Capture the cell that displays the provided text and extract its (X, Y) central coordinate. 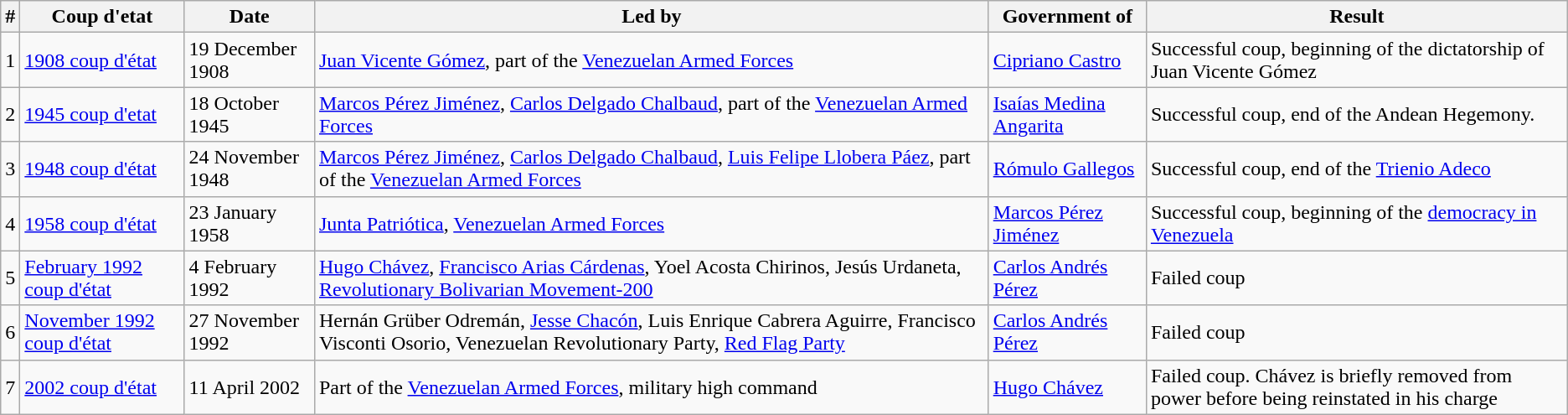
1 (10, 60)
Hugo Chávez (1067, 387)
4 (10, 223)
Cipriano Castro (1067, 60)
Successful coup, beginning of the dictatorship of Juan Vicente Gómez (1357, 60)
18 October 1945 (250, 114)
Coup d'etat (102, 17)
November 1992 coup d'état (102, 332)
1945 coup d'etat (102, 114)
19 December 1908 (250, 60)
3 (10, 169)
Isaías Medina Angarita (1067, 114)
1908 coup d'état (102, 60)
24 November 1948 (250, 169)
Government of (1067, 17)
Marcos Pérez Jiménez, Carlos Delgado Chalbaud, Luis Felipe Llobera Páez, part of the Venezuelan Armed Forces (652, 169)
Failed coup. Chávez is briefly removed from power before being reinstated in his charge (1357, 387)
Successful coup, end of the Trienio Adeco (1357, 169)
Juan Vicente Gómez, part of the Venezuelan Armed Forces (652, 60)
Rómulo Gallegos (1067, 169)
Marcos Pérez Jiménez (1067, 223)
Junta Patriótica, Venezuelan Armed Forces (652, 223)
Led by (652, 17)
1948 coup d'état (102, 169)
7 (10, 387)
1958 coup d'état (102, 223)
6 (10, 332)
Date (250, 17)
Hernán Grüber Odremán, Jesse Chacón, Luis Enrique Cabrera Aguirre, Francisco Visconti Osorio, Venezuelan Revolutionary Party, Red Flag Party (652, 332)
# (10, 17)
Successful coup, end of the Andean Hegemony. (1357, 114)
5 (10, 278)
Marcos Pérez Jiménez, Carlos Delgado Chalbaud, part of the Venezuelan Armed Forces (652, 114)
Hugo Chávez, Francisco Arias Cárdenas, Yoel Acosta Chirinos, Jesús Urdaneta, Revolutionary Bolivarian Movement-200 (652, 278)
27 November 1992 (250, 332)
Result (1357, 17)
Part of the Venezuelan Armed Forces, military high command (652, 387)
Successful coup, beginning of the democracy in Venezuela (1357, 223)
2 (10, 114)
11 April 2002 (250, 387)
February 1992 coup d'état (102, 278)
23 January 1958 (250, 223)
2002 coup d'état (102, 387)
4 February 1992 (250, 278)
